Output the [X, Y] coordinate of the center of the cell containing the given text.  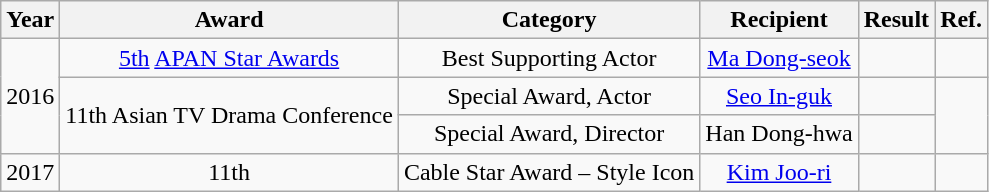
2017 [30, 172]
Cable Star Award – Style Icon [548, 172]
2016 [30, 96]
11th Asian TV Drama Conference [230, 115]
Result [896, 20]
Han Dong-hwa [779, 134]
Seo In-guk [779, 96]
Ref. [962, 20]
Kim Joo-ri [779, 172]
Ma Dong-seok [779, 58]
Award [230, 20]
Best Supporting Actor [548, 58]
Year [30, 20]
5th APAN Star Awards [230, 58]
Category [548, 20]
Special Award, Director [548, 134]
Recipient [779, 20]
11th [230, 172]
Special Award, Actor [548, 96]
